Find where the given text appears and provide that cell's center as [X, Y] coordinate. 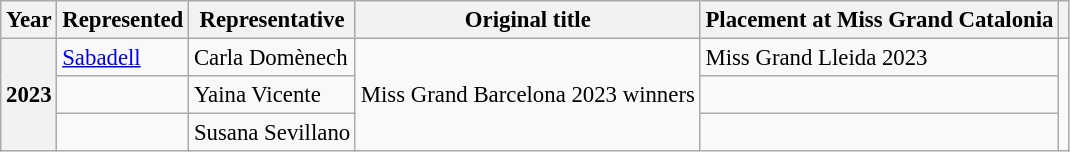
Placement at Miss Grand Catalonia [880, 20]
Original title [528, 20]
Sabadell [123, 58]
Susana Sevillano [272, 133]
Carla Domènech [272, 58]
Representative [272, 20]
Year [29, 20]
2023 [29, 96]
Yaina Vicente [272, 95]
Miss Grand Lleida 2023 [880, 58]
Represented [123, 20]
Miss Grand Barcelona 2023 winners [528, 96]
